Provide the [X, Y] coordinate of the cell's center where the given text is located.  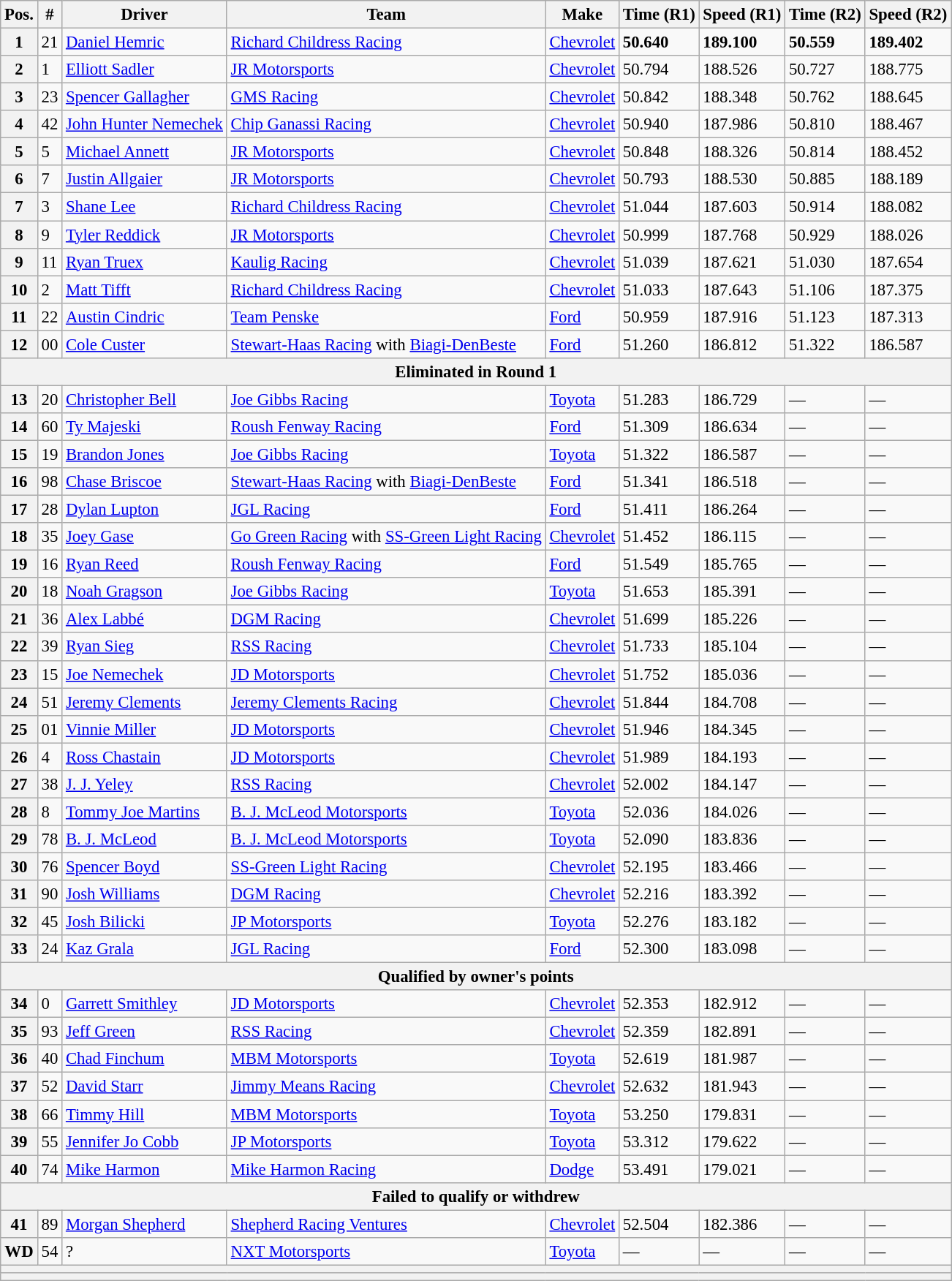
52.090 [660, 839]
181.943 [742, 1087]
Chad Finchum [145, 1059]
52.632 [660, 1087]
50.999 [660, 235]
Eliminated in Round 1 [476, 372]
Ryan Sieg [145, 647]
50.940 [660, 124]
188.775 [908, 69]
J. J. Yeley [145, 785]
31 [19, 894]
27 [19, 785]
Mike Harmon [145, 1169]
41 [19, 1224]
184.345 [742, 729]
51.106 [826, 290]
184.026 [742, 812]
93 [50, 1032]
Make [582, 15]
187.916 [742, 317]
Kaz Grala [145, 949]
187.313 [908, 317]
Ryan Truex [145, 262]
187.768 [742, 235]
Speed (R2) [908, 15]
WD [19, 1252]
51.989 [660, 757]
John Hunter Nemechek [145, 124]
Josh Williams [145, 894]
Go Green Racing with SS-Green Light Racing [386, 537]
51.260 [660, 344]
53.250 [660, 1114]
52.504 [660, 1224]
188.645 [908, 97]
51.699 [660, 619]
Dodge [582, 1169]
51.844 [660, 702]
188.326 [742, 152]
Chip Ganassi Racing [386, 124]
74 [50, 1169]
188.082 [908, 207]
76 [50, 866]
GMS Racing [386, 97]
Time (R1) [660, 15]
186.812 [742, 344]
Noah Gragson [145, 592]
51.549 [660, 564]
52.300 [660, 949]
Driver [145, 15]
188.530 [742, 179]
30 [19, 866]
13 [19, 399]
50.810 [826, 124]
183.466 [742, 866]
Jennifer Jo Cobb [145, 1141]
52.619 [660, 1059]
14 [19, 427]
Shepherd Racing Ventures [386, 1224]
51.044 [660, 207]
89 [50, 1224]
SS-Green Light Racing [386, 866]
Jeremy Clements Racing [386, 702]
52.036 [660, 812]
B. J. McLeod [145, 839]
32 [19, 922]
Brandon Jones [145, 454]
52.216 [660, 894]
Mike Harmon Racing [386, 1169]
00 [50, 344]
186.729 [742, 399]
52.002 [660, 785]
185.391 [742, 592]
Jeremy Clements [145, 702]
Pos. [19, 15]
182.891 [742, 1032]
12 [19, 344]
185.036 [742, 674]
01 [50, 729]
50.914 [826, 207]
Christopher Bell [145, 399]
Qualified by owner's points [476, 977]
90 [50, 894]
Speed (R1) [742, 15]
Ross Chastain [145, 757]
50.929 [826, 235]
50.959 [660, 317]
187.621 [742, 262]
188.189 [908, 179]
Austin Cindric [145, 317]
Garrett Smithley [145, 1004]
6 [19, 179]
Jeff Green [145, 1032]
Elliott Sadler [145, 69]
Cole Custer [145, 344]
185.765 [742, 564]
187.986 [742, 124]
53.312 [660, 1141]
33 [19, 949]
51.452 [660, 537]
182.386 [742, 1224]
51.033 [660, 290]
54 [50, 1252]
189.100 [742, 42]
42 [50, 124]
188.526 [742, 69]
Michael Annett [145, 152]
50.842 [660, 97]
187.603 [742, 207]
60 [50, 427]
179.021 [742, 1169]
51.309 [660, 427]
184.708 [742, 702]
186.264 [742, 510]
51.123 [826, 317]
26 [19, 757]
34 [19, 1004]
179.622 [742, 1141]
50.762 [826, 97]
50.885 [826, 179]
50.793 [660, 179]
184.147 [742, 785]
Alex Labbé [145, 619]
50.727 [826, 69]
51.283 [660, 399]
188.452 [908, 152]
37 [19, 1087]
Spencer Gallagher [145, 97]
51.653 [660, 592]
185.226 [742, 619]
50.848 [660, 152]
51 [50, 702]
183.836 [742, 839]
David Starr [145, 1087]
Tyler Reddick [145, 235]
Justin Allgaier [145, 179]
187.654 [908, 262]
51.946 [660, 729]
187.643 [742, 290]
45 [50, 922]
183.392 [742, 894]
Joey Gase [145, 537]
50.559 [826, 42]
188.467 [908, 124]
78 [50, 839]
51.411 [660, 510]
Ty Majeski [145, 427]
Kaulig Racing [386, 262]
Shane Lee [145, 207]
188.348 [742, 97]
Time (R2) [826, 15]
188.026 [908, 235]
Morgan Shepherd [145, 1224]
51.039 [660, 262]
51.030 [826, 262]
51.341 [660, 482]
Failed to qualify or withdrew [476, 1196]
Spencer Boyd [145, 866]
98 [50, 482]
Dylan Lupton [145, 510]
185.104 [742, 647]
50.794 [660, 69]
10 [19, 290]
52 [50, 1087]
66 [50, 1114]
183.182 [742, 922]
53.491 [660, 1169]
186.115 [742, 537]
182.912 [742, 1004]
52.359 [660, 1032]
Josh Bilicki [145, 922]
25 [19, 729]
Daniel Hemric [145, 42]
Jimmy Means Racing [386, 1087]
50.814 [826, 152]
NXT Motorsports [386, 1252]
Ryan Reed [145, 564]
Team Penske [386, 317]
187.375 [908, 290]
183.098 [742, 949]
Vinnie Miller [145, 729]
29 [19, 839]
? [145, 1252]
186.518 [742, 482]
Tommy Joe Martins [145, 812]
51.733 [660, 647]
52.276 [660, 922]
0 [50, 1004]
181.987 [742, 1059]
50.640 [660, 42]
179.831 [742, 1114]
Chase Briscoe [145, 482]
51.752 [660, 674]
Matt Tifft [145, 290]
Team [386, 15]
# [50, 15]
184.193 [742, 757]
52.353 [660, 1004]
17 [19, 510]
189.402 [908, 42]
52.195 [660, 866]
55 [50, 1141]
186.634 [742, 427]
Joe Nemechek [145, 674]
Timmy Hill [145, 1114]
